Locate the cell with the specified text and output its (X, Y) center coordinate. 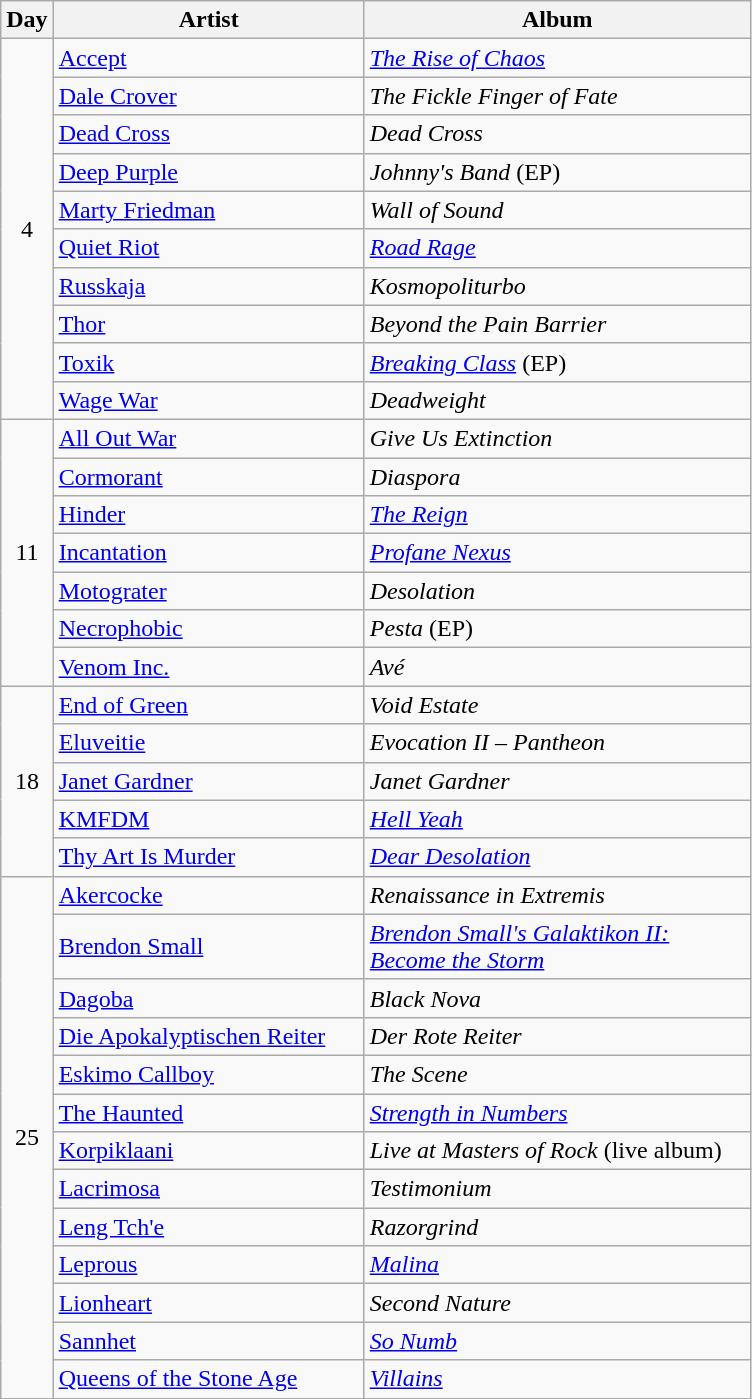
Pesta (EP) (557, 629)
Day (27, 20)
Void Estate (557, 705)
All Out War (208, 438)
Eskimo Callboy (208, 1074)
Incantation (208, 553)
Profane Nexus (557, 553)
Album (557, 20)
4 (27, 230)
Avé (557, 667)
The Fickle Finger of Fate (557, 96)
11 (27, 552)
The Haunted (208, 1113)
Eluveitie (208, 743)
Second Nature (557, 1303)
Dear Desolation (557, 857)
Artist (208, 20)
Queens of the Stone Age (208, 1379)
Kosmopoliturbo (557, 286)
Testimonium (557, 1189)
Razorgrind (557, 1227)
Brendon Small's Galaktikon II: Become the Storm (557, 946)
Quiet Riot (208, 248)
Leng Tch'e (208, 1227)
Johnny's Band (EP) (557, 172)
Dale Crover (208, 96)
Venom Inc. (208, 667)
18 (27, 781)
Motograter (208, 591)
Black Nova (557, 998)
Wall of Sound (557, 210)
Dagoba (208, 998)
Marty Friedman (208, 210)
Der Rote Reiter (557, 1036)
Korpiklaani (208, 1151)
The Reign (557, 515)
Diaspora (557, 477)
Necrophobic (208, 629)
Akercocke (208, 895)
Road Rage (557, 248)
Lionheart (208, 1303)
Deep Purple (208, 172)
Brendon Small (208, 946)
Hell Yeah (557, 819)
Renaissance in Extremis (557, 895)
Lacrimosa (208, 1189)
Strength in Numbers (557, 1113)
Deadweight (557, 400)
Wage War (208, 400)
25 (27, 1137)
Live at Masters of Rock (live album) (557, 1151)
Evocation II – Pantheon (557, 743)
Thy Art Is Murder (208, 857)
Villains (557, 1379)
So Numb (557, 1341)
Give Us Extinction (557, 438)
The Rise of Chaos (557, 58)
Thor (208, 324)
The Scene (557, 1074)
Breaking Class (EP) (557, 362)
Malina (557, 1265)
KMFDM (208, 819)
Accept (208, 58)
Beyond the Pain Barrier (557, 324)
Leprous (208, 1265)
Die Apokalyptischen Reiter (208, 1036)
Cormorant (208, 477)
Hinder (208, 515)
Sannhet (208, 1341)
Toxik (208, 362)
Desolation (557, 591)
Russkaja (208, 286)
End of Green (208, 705)
